Provide the (X, Y) coordinate of the cell's center where the given text is located.  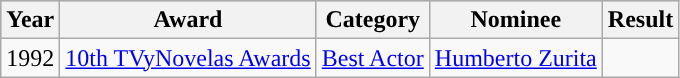
Nominee (516, 20)
Category (372, 20)
1992 (30, 58)
Best Actor (372, 58)
10th TVyNovelas Awards (188, 58)
Year (30, 20)
Result (640, 20)
Humberto Zurita (516, 58)
Award (188, 20)
